Search for the cell housing the specified text and yield its (x, y) center coordinate. 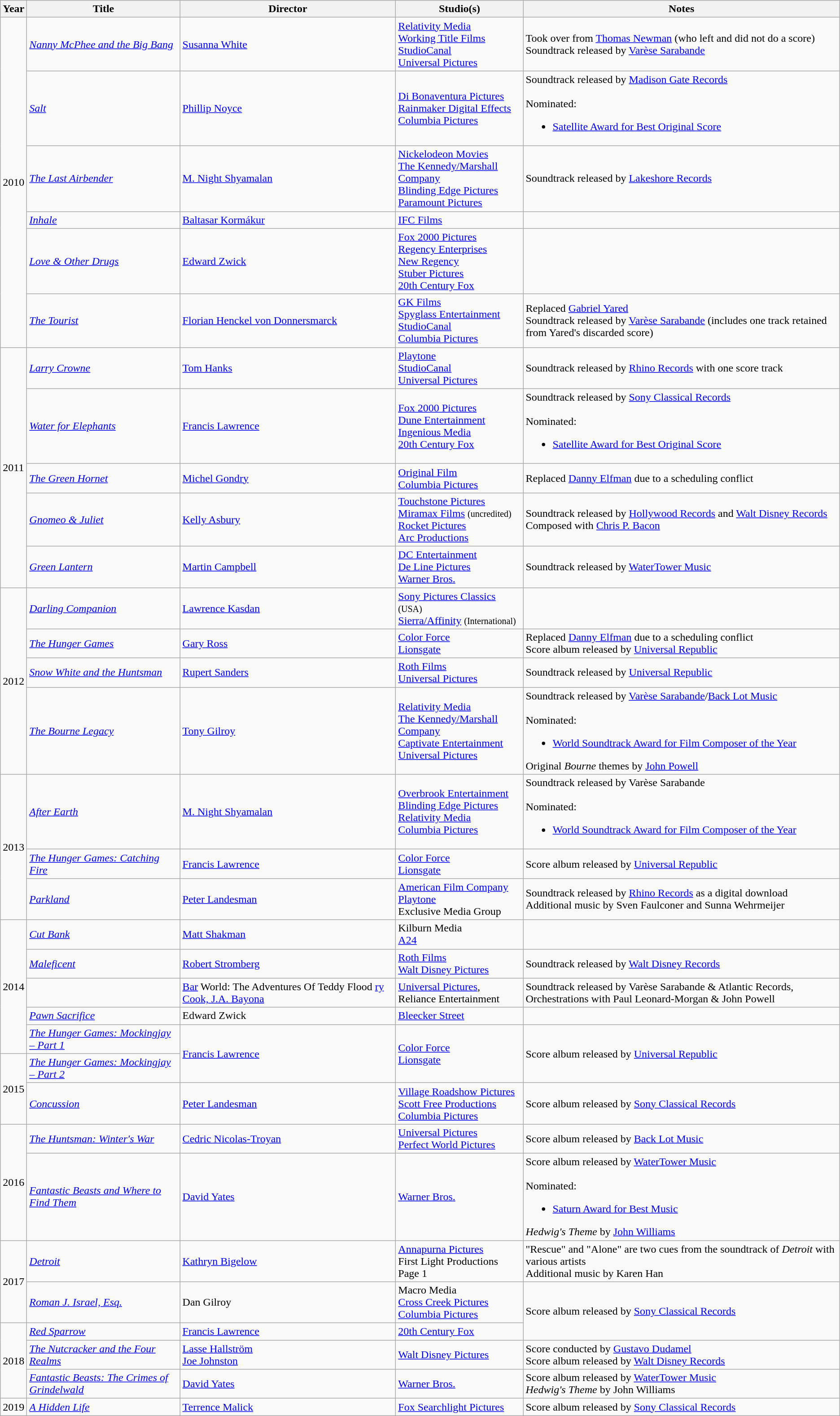
Cut Bank (103, 934)
Relativity MediaThe Kennedy/Marshall CompanyCaptivate EntertainmentUniversal Pictures (459, 731)
Relativity MediaWorking Title FilmsStudioCanalUniversal Pictures (459, 44)
Soundtrack released by Varèse Sarabande Nominated:World Soundtrack Award for Film Composer of the Year (681, 812)
Larry Crowne (103, 368)
Replaced Danny Elfman due to a scheduling conflictScore album released by Universal Republic (681, 643)
PlaytoneStudioCanalUniversal Pictures (459, 368)
Maleficent (103, 964)
Kelly Asbury (288, 520)
Touchstone PicturesMiramax Films (uncredited) Rocket PicturesArc Productions (459, 520)
Universal PicturesPerfect World Pictures (459, 1139)
2011 (13, 468)
The Last Airbender (103, 179)
Soundtrack released by Sony Classical RecordsNominated:Satellite Award for Best Original Score (681, 426)
Fox Searchlight Pictures (459, 1407)
GK FilmsSpyglass EntertainmentStudioCanalColumbia Pictures (459, 320)
Macro MediaCross Creek PicturesColumbia Pictures (459, 1302)
Soundtrack released by Universal Republic (681, 673)
Soundtrack released by Rhino Records as a digital downloadAdditional music by Sven Faulconer and Sunna Wehrmeijer (681, 899)
Village Roadshow PicturesScott Free ProductionsColumbia Pictures (459, 1103)
The Green Hornet (103, 478)
Parkland (103, 899)
Kilburn MediaA24 (459, 934)
Florian Henckel von Donnersmarck (288, 320)
"Rescue" and "Alone" are two cues from the soundtrack of Detroit with various artistsAdditional music by Karen Han (681, 1261)
2019 (13, 1407)
Tony Gilroy (288, 731)
Score album released by Back Lot Music (681, 1139)
Soundtrack released by Walt Disney Records (681, 964)
2016 (13, 1182)
Detroit (103, 1261)
Pawn Sacrifice (103, 1016)
Nickelodeon MoviesThe Kennedy/Marshall CompanyBlinding Edge PicturesParamount Pictures (459, 179)
IFC Films (459, 220)
Studio(s) (459, 9)
Bleecker Street (459, 1016)
Roth FilmsWalt Disney Pictures (459, 964)
Sony Pictures Classics (USA) Sierra/Affinity (International) (459, 608)
The Hunger Games: Catching Fire (103, 864)
Year (13, 9)
The Bourne Legacy (103, 731)
Soundtrack released by WaterTower Music (681, 567)
2012 (13, 681)
A Hidden Life (103, 1407)
Fantastic Beasts and Where to Find Them (103, 1197)
Matt Shakman (288, 934)
The Nutcracker and the Four Realms (103, 1355)
Kathryn Bigelow (288, 1261)
2017 (13, 1281)
Green Lantern (103, 567)
Soundtrack released by Lakeshore Records (681, 179)
20th Century Fox (459, 1332)
American Film CompanyPlaytoneExclusive Media Group (459, 899)
Di Bonaventura PicturesRainmaker Digital EffectsColumbia Pictures (459, 109)
Salt (103, 109)
Fantastic Beasts: The Crimes of Grindelwald (103, 1384)
Score conducted by Gustavo Dudamel Score album released by Walt Disney Records (681, 1355)
2015 (13, 1088)
Inhale (103, 220)
The Hunger Games: Mockingjay – Part 1 (103, 1039)
Dan Gilroy (288, 1302)
Tom Hanks (288, 368)
Director (288, 9)
Snow White and the Huntsman (103, 673)
Phillip Noyce (288, 109)
Soundtrack released by Varèse Sarabande & Atlantic Records,Orchestrations with Paul Leonard-Morgan & John Powell (681, 992)
Michel Gondry (288, 478)
Gary Ross (288, 643)
Score album released by WaterTower MusicHedwig's Theme by John Williams (681, 1384)
The Hunger Games: Mockingjay – Part 2 (103, 1068)
Fox 2000 PicturesRegency EnterprisesNew RegencyStuber Pictures20th Century Fox (459, 261)
Terrence Malick (288, 1407)
DC EntertainmentDe Line PicturesWarner Bros. (459, 567)
Soundtrack released by Hollywood Records and Walt Disney RecordsComposed with Chris P. Bacon (681, 520)
Soundtrack released by Madison Gate RecordsNominated:Satellite Award for Best Original Score (681, 109)
Title (103, 9)
The Tourist (103, 320)
Concussion (103, 1103)
Roth FilmsUniversal Pictures (459, 673)
Darling Companion (103, 608)
Took over from Thomas Newman (who left and did not do a score)Soundtrack released by Varèse Sarabande (681, 44)
Walt Disney Pictures (459, 1355)
Red Sparrow (103, 1332)
Lawrence Kasdan (288, 608)
Nanny McPhee and the Big Bang (103, 44)
Original FilmColumbia Pictures (459, 478)
2013 (13, 847)
The Huntsman: Winter's War (103, 1139)
Replaced Danny Elfman due to a scheduling conflict (681, 478)
Notes (681, 9)
Susanna White (288, 44)
Roman J. Israel, Esq. (103, 1302)
Annapurna PicturesFirst Light ProductionsPage 1 (459, 1261)
Fox 2000 PicturesDune EntertainmentIngenious Media20th Century Fox (459, 426)
The Hunger Games (103, 643)
Robert Stromberg (288, 964)
Martin Campbell (288, 567)
Baltasar Kormákur (288, 220)
Gnomeo & Juliet (103, 520)
Overbrook EntertainmentBlinding Edge PicturesRelativity MediaColumbia Pictures (459, 812)
Soundtrack released by Rhino Records with one score track (681, 368)
Love & Other Drugs (103, 261)
After Earth (103, 812)
Cedric Nicolas-Troyan (288, 1139)
Bar World: The Adventures Of Teddy Flood ry Cook, J.A. Bayona (288, 992)
Water for Elephants (103, 426)
2018 (13, 1361)
Universal Pictures,Reliance Entertainment (459, 992)
2014 (13, 987)
Rupert Sanders (288, 673)
Replaced Gabriel YaredSoundtrack released by Varèse Sarabande (includes one track retained from Yared's discarded score) (681, 320)
Score album released by WaterTower MusicNominated:Saturn Award for Best MusicHedwig's Theme by John Williams (681, 1197)
2010 (13, 182)
Lasse HallströmJoe Johnston (288, 1355)
